Return the (x, y) coordinate for the center point of the cell that contains the specified text.  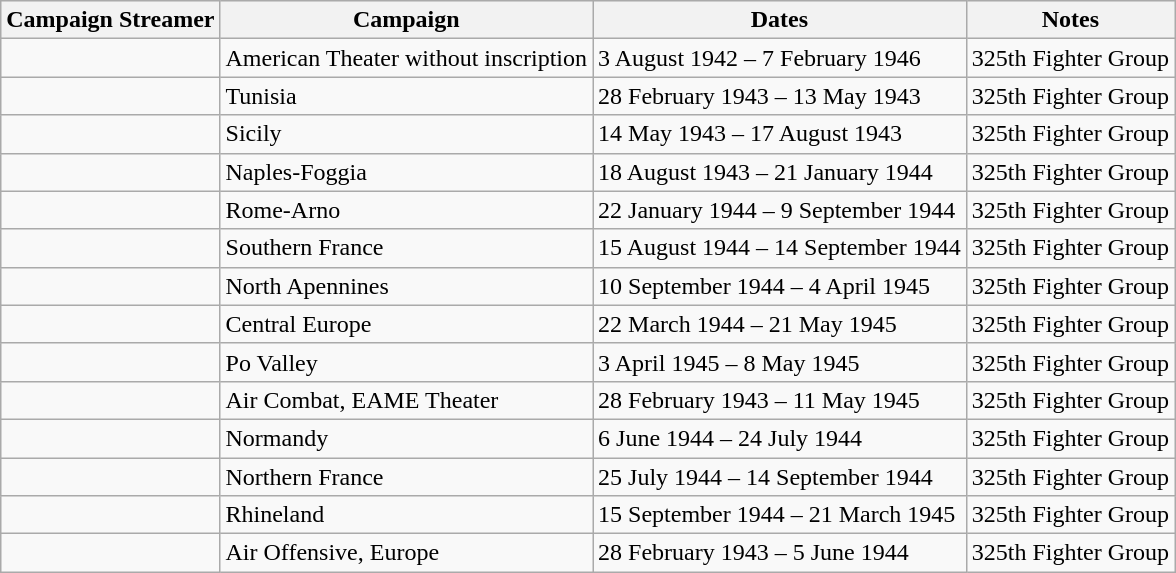
18 August 1943 – 21 January 1944 (780, 172)
28 February 1943 – 11 May 1945 (780, 400)
Notes (1070, 20)
Tunisia (406, 96)
6 June 1944 – 24 July 1944 (780, 438)
Dates (780, 20)
Sicily (406, 134)
15 September 1944 – 21 March 1945 (780, 515)
25 July 1944 – 14 September 1944 (780, 477)
Central Europe (406, 324)
Rome-Arno (406, 210)
Naples-Foggia (406, 172)
3 August 1942 – 7 February 1946 (780, 58)
Rhineland (406, 515)
14 May 1943 – 17 August 1943 (780, 134)
Northern France (406, 477)
22 January 1944 – 9 September 1944 (780, 210)
3 April 1945 – 8 May 1945 (780, 362)
Southern France (406, 248)
Campaign (406, 20)
Campaign Streamer (110, 20)
22 March 1944 – 21 May 1945 (780, 324)
American Theater without inscription (406, 58)
10 September 1944 – 4 April 1945 (780, 286)
Air Combat, EAME Theater (406, 400)
28 February 1943 – 5 June 1944 (780, 553)
Normandy (406, 438)
North Apennines (406, 286)
28 February 1943 – 13 May 1943 (780, 96)
Air Offensive, Europe (406, 553)
15 August 1944 – 14 September 1944 (780, 248)
Po Valley (406, 362)
